From the cell containing the given text, extract its center point as [X, Y] coordinate. 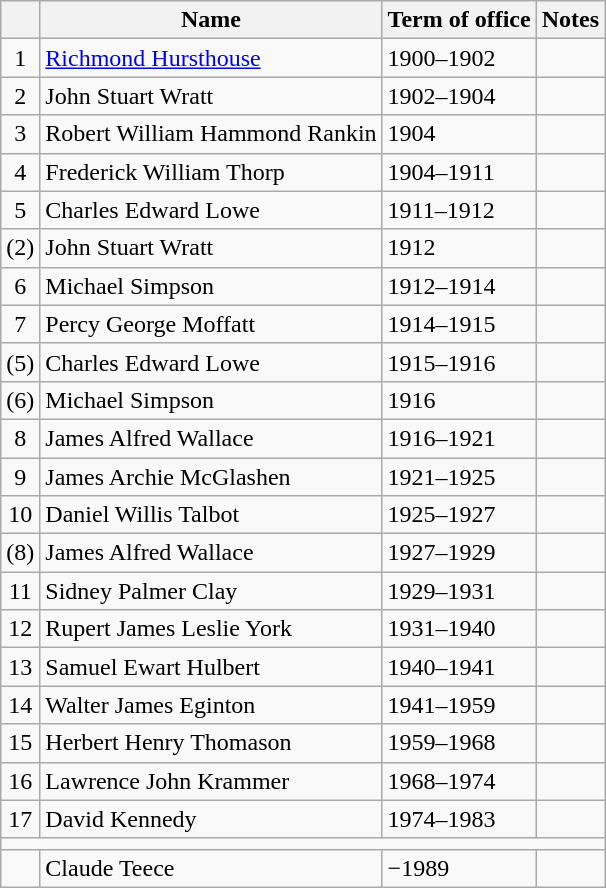
Richmond Hursthouse [211, 58]
1974–1983 [459, 819]
2 [20, 96]
Notes [570, 20]
1914–1915 [459, 324]
(8) [20, 553]
(5) [20, 362]
Term of office [459, 20]
(6) [20, 400]
3 [20, 134]
1916 [459, 400]
1912 [459, 248]
Percy George Moffatt [211, 324]
1900–1902 [459, 58]
7 [20, 324]
James Archie McGlashen [211, 477]
1911–1912 [459, 210]
16 [20, 781]
1915–1916 [459, 362]
1916–1921 [459, 438]
12 [20, 629]
1959–1968 [459, 743]
Name [211, 20]
1940–1941 [459, 667]
15 [20, 743]
1904 [459, 134]
14 [20, 705]
Frederick William Thorp [211, 172]
Lawrence John Krammer [211, 781]
David Kennedy [211, 819]
1921–1925 [459, 477]
5 [20, 210]
1902–1904 [459, 96]
Samuel Ewart Hulbert [211, 667]
1927–1929 [459, 553]
8 [20, 438]
1941–1959 [459, 705]
6 [20, 286]
(2) [20, 248]
1929–1931 [459, 591]
9 [20, 477]
Sidney Palmer Clay [211, 591]
Herbert Henry Thomason [211, 743]
−1989 [459, 868]
Walter James Eginton [211, 705]
1931–1940 [459, 629]
13 [20, 667]
1904–1911 [459, 172]
11 [20, 591]
10 [20, 515]
Rupert James Leslie York [211, 629]
1925–1927 [459, 515]
Daniel Willis Talbot [211, 515]
Claude Teece [211, 868]
1 [20, 58]
4 [20, 172]
17 [20, 819]
1968–1974 [459, 781]
1912–1914 [459, 286]
Robert William Hammond Rankin [211, 134]
